Output the [X, Y] coordinate of the center of the cell containing the given text.  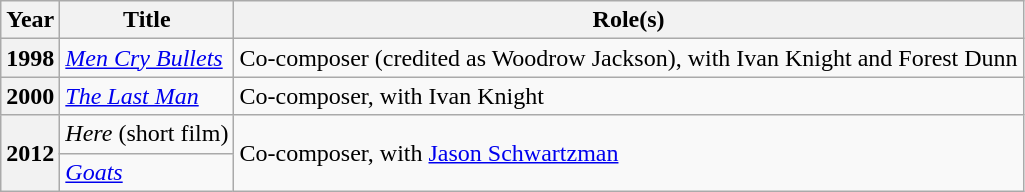
Co-composer (credited as Woodrow Jackson), with Ivan Knight and Forest Dunn [628, 58]
2012 [30, 153]
Year [30, 20]
Here (short film) [147, 134]
Co-composer, with Ivan Knight [628, 96]
Men Cry Bullets [147, 58]
Goats [147, 172]
Title [147, 20]
The Last Man [147, 96]
1998 [30, 58]
Co-composer, with Jason Schwartzman [628, 153]
2000 [30, 96]
Role(s) [628, 20]
